From the cell containing the given text, extract its center point as [X, Y] coordinate. 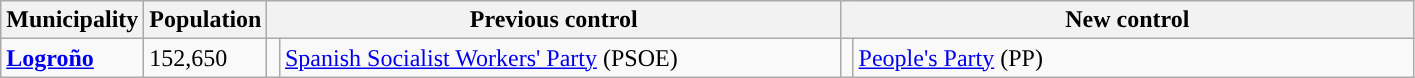
Population [206, 20]
Logroño [72, 58]
Municipality [72, 20]
Previous control [554, 20]
People's Party (PP) [1134, 58]
New control [1127, 20]
152,650 [206, 58]
Spanish Socialist Workers' Party (PSOE) [560, 58]
